Return [X, Y] of the center of cell containing provided text 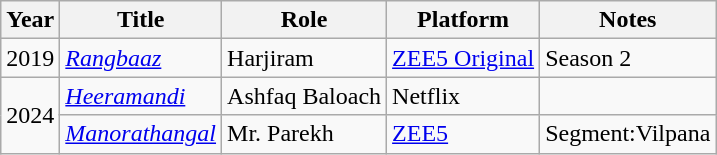
Platform [464, 20]
Notes [628, 20]
Segment:Vilpana [628, 134]
ZEE5 [464, 134]
Mr. Parekh [304, 134]
Rangbaaz [141, 58]
Role [304, 20]
Heeramandi [141, 96]
ZEE5 Original [464, 58]
Manorathangal [141, 134]
Season 2 [628, 58]
Harjiram [304, 58]
Netflix [464, 96]
Year [30, 20]
Ashfaq Baloach [304, 96]
Title [141, 20]
2019 [30, 58]
2024 [30, 115]
